Locate the cell with the specified text and output its (X, Y) center coordinate. 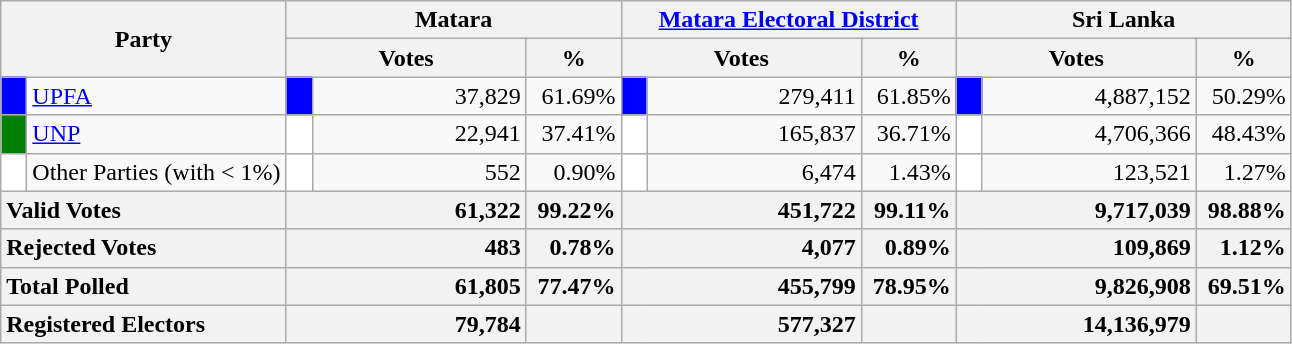
99.22% (574, 210)
78.95% (908, 286)
Total Polled (144, 286)
4,887,152 (1089, 96)
9,826,908 (1076, 286)
455,799 (741, 286)
50.29% (1244, 96)
61,322 (406, 210)
165,837 (754, 134)
4,706,366 (1089, 134)
0.90% (574, 172)
61.85% (908, 96)
123,521 (1089, 172)
69.51% (1244, 286)
UPFA (156, 96)
451,722 (741, 210)
14,136,979 (1076, 324)
4,077 (741, 248)
99.11% (908, 210)
61.69% (574, 96)
279,411 (754, 96)
22,941 (419, 134)
Rejected Votes (144, 248)
0.89% (908, 248)
Other Parties (with < 1%) (156, 172)
552 (419, 172)
1.27% (1244, 172)
79,784 (406, 324)
1.12% (1244, 248)
0.78% (574, 248)
Valid Votes (144, 210)
98.88% (1244, 210)
UNP (156, 134)
109,869 (1076, 248)
Sri Lanka (1124, 20)
48.43% (1244, 134)
6,474 (754, 172)
1.43% (908, 172)
Registered Electors (144, 324)
37,829 (419, 96)
Party (144, 39)
61,805 (406, 286)
77.47% (574, 286)
577,327 (741, 324)
36.71% (908, 134)
37.41% (574, 134)
9,717,039 (1076, 210)
483 (406, 248)
Matara (454, 20)
Matara Electoral District (788, 20)
